Scan for the cell matching the given text and deliver its [X, Y] coordinate at center. 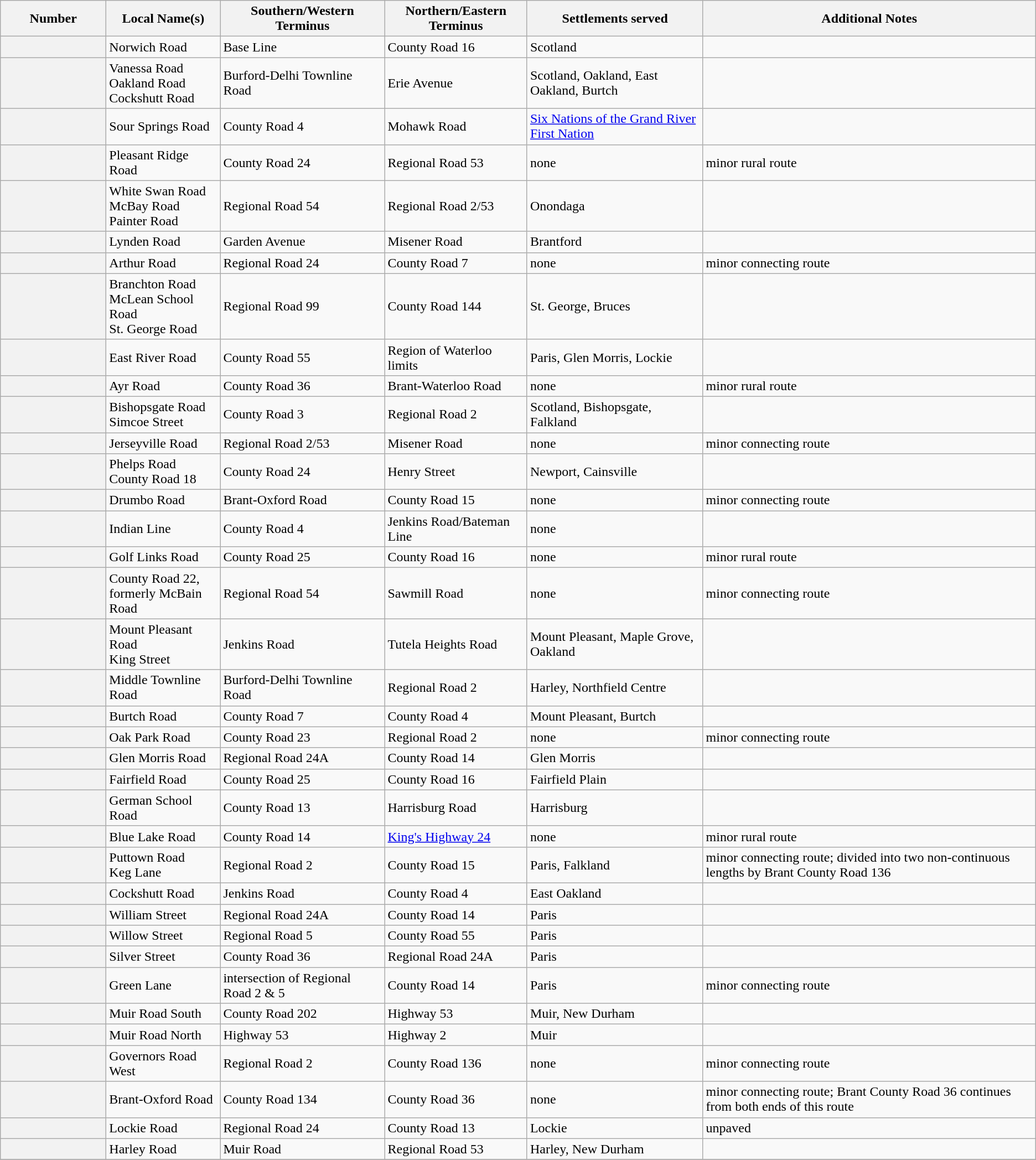
Lynden Road [163, 242]
Ayr Road [163, 386]
Cockshutt Road [163, 893]
Scotland, Oakland, East Oakland, Burtch [615, 83]
Settlements served [615, 19]
Norwich Road [163, 47]
Lockie [615, 1128]
Blue Lake Road [163, 836]
Regional Road 99 [302, 307]
Muir, New Durham [615, 1014]
Newport, Cainsville [615, 472]
Fairfield Plain [615, 779]
Scotland [615, 47]
Muir [615, 1035]
unpaved [869, 1128]
Fairfield Road [163, 779]
Mohawk Road [456, 126]
County Road 23 [302, 737]
Six Nations of the Grand River First Nation [615, 126]
Harley, New Durham [615, 1149]
Puttown RoadKeg Lane [163, 864]
Erie Avenue [456, 83]
White Swan Road McBay Road Painter Road [163, 206]
Mount Pleasant, Maple Grove, Oakland [615, 644]
German School Road [163, 808]
Vanessa Road Oakland Road Cockshutt Road [163, 83]
William Street [163, 915]
Drumbo Road [163, 500]
Pleasant Ridge Road [163, 163]
Base Line [302, 47]
Middle Townline Road [163, 687]
Paris, Glen Morris, Lockie [615, 358]
Muir Road South [163, 1014]
Scotland, Bishopsgate, Falkland [615, 414]
Jenkins Road/Bateman Line [456, 529]
Harley Road [163, 1149]
Lockie Road [163, 1128]
East Oakland [615, 893]
Additional Notes [869, 19]
Sour Springs Road [163, 126]
Regional Road 5 [302, 936]
County Road 136 [456, 1064]
Bishopsgate RoadSimcoe Street [163, 414]
King's Highway 24 [456, 836]
minor connecting route; divided into two non-continuous lengths by Brant County Road 136 [869, 864]
Tutela Heights Road [456, 644]
Brant-Waterloo Road [456, 386]
Indian Line [163, 529]
East River Road [163, 358]
Mount Pleasant RoadKing Street [163, 644]
Willow Street [163, 936]
Glen Morris Road [163, 758]
Golf Links Road [163, 557]
Arthur Road [163, 263]
Mount Pleasant, Burtch [615, 716]
Green Lane [163, 985]
County Road 3 [302, 414]
Local Name(s) [163, 19]
County Road 202 [302, 1014]
Jerseyville Road [163, 443]
Sawmill Road [456, 593]
Paris, Falkland [615, 864]
Harley, Northfield Centre [615, 687]
Oak Park Road [163, 737]
Silver Street [163, 957]
Brantford [615, 242]
Phelps RoadCounty Road 18 [163, 472]
Burtch Road [163, 716]
Garden Avenue [302, 242]
Southern/Western Terminus [302, 19]
Governors Road West [163, 1064]
Glen Morris [615, 758]
Harrisburg Road [456, 808]
Muir Road [302, 1149]
Onondaga [615, 206]
County Road 144 [456, 307]
County Road 22, formerly McBain Road [163, 593]
Branchton RoadMcLean School RoadSt. George Road [163, 307]
Northern/Eastern Terminus [456, 19]
St. George, Bruces [615, 307]
Region of Waterloo limits [456, 358]
intersection of Regional Road 2 & 5 [302, 985]
Harrisburg [615, 808]
Number [53, 19]
County Road 134 [302, 1099]
minor connecting route; Brant County Road 36 continues from both ends of this route [869, 1099]
Muir Road North [163, 1035]
Highway 2 [456, 1035]
Henry Street [456, 472]
